Return the [x, y] coordinate for the center point of the cell that contains the specified text.  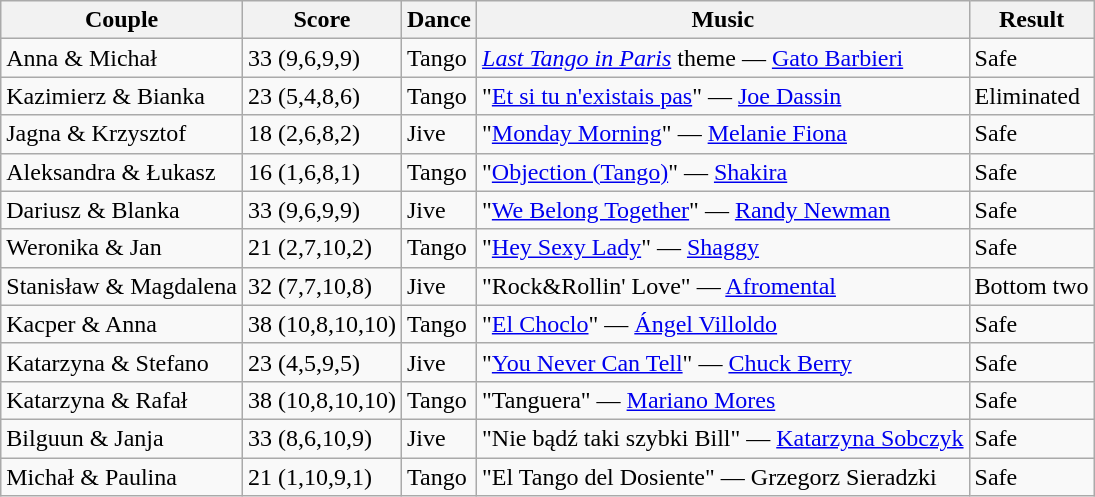
"Et si tu n'existais pas" — Joe Dassin [724, 96]
"We Belong Together" — Randy Newman [724, 210]
23 (5,4,8,6) [322, 96]
"Nie bądź taki szybki Bill" — Katarzyna Sobczyk [724, 438]
Anna & Michał [122, 58]
Result [1032, 20]
18 (2,6,8,2) [322, 134]
"Monday Morning" — Melanie Fiona [724, 134]
Couple [122, 20]
32 (7,7,10,8) [322, 286]
Jagna & Krzysztof [122, 134]
"Tanguera" — Mariano Mores [724, 400]
"You Never Can Tell" — Chuck Berry [724, 362]
Music [724, 20]
Katarzyna & Stefano [122, 362]
16 (1,6,8,1) [322, 172]
21 (1,10,9,1) [322, 477]
Katarzyna & Rafał [122, 400]
"El Choclo" — Ángel Villoldo [724, 324]
Dance [438, 20]
33 (8,6,10,9) [322, 438]
"El Tango del Dosiente" — Grzegorz Sieradzki [724, 477]
23 (4,5,9,5) [322, 362]
Kacper & Anna [122, 324]
Eliminated [1032, 96]
Aleksandra & Łukasz [122, 172]
Kazimierz & Bianka [122, 96]
"Hey Sexy Lady" — Shaggy [724, 248]
Stanisław & Magdalena [122, 286]
Weronika & Jan [122, 248]
"Rock&Rollin' Love" — Afromental [724, 286]
21 (2,7,10,2) [322, 248]
Bilguun & Janja [122, 438]
Michał & Paulina [122, 477]
Last Tango in Paris theme — Gato Barbieri [724, 58]
Dariusz & Blanka [122, 210]
"Objection (Tango)" — Shakira [724, 172]
Bottom two [1032, 286]
Score [322, 20]
